Return [x, y] of the center of cell containing provided text 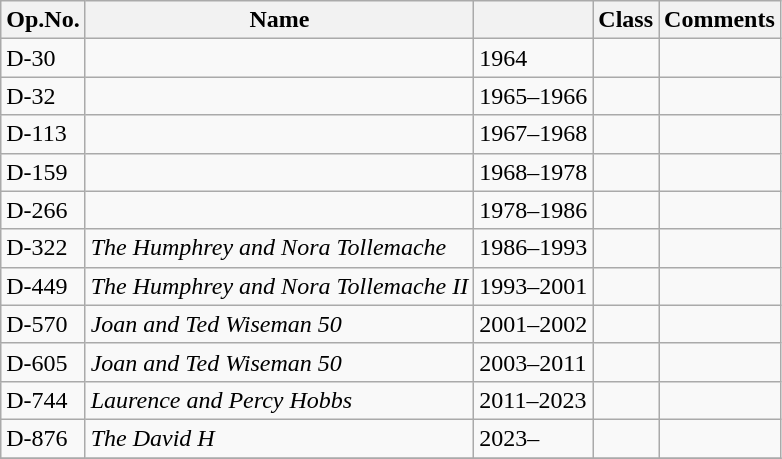
The David H [280, 438]
2003–2011 [534, 362]
D-113 [43, 134]
D-159 [43, 172]
Name [280, 20]
D-449 [43, 286]
D-322 [43, 248]
Laurence and Percy Hobbs [280, 400]
D-605 [43, 362]
D-266 [43, 210]
1986–1993 [534, 248]
1965–1966 [534, 96]
D-744 [43, 400]
1968–1978 [534, 172]
1967–1968 [534, 134]
2011–2023 [534, 400]
1964 [534, 58]
1978–1986 [534, 210]
1993–2001 [534, 286]
D-570 [43, 324]
D-30 [43, 58]
2023– [534, 438]
Comments [720, 20]
The Humphrey and Nora Tollemache II [280, 286]
The Humphrey and Nora Tollemache [280, 248]
Op.No. [43, 20]
2001–2002 [534, 324]
D-32 [43, 96]
Class [626, 20]
D-876 [43, 438]
